Identify which cell holds the provided text, then report its (x, y) central coordinate. 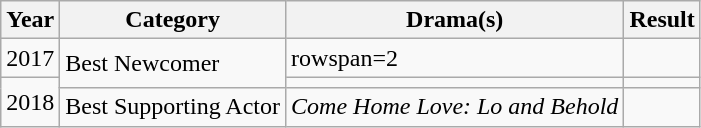
Result (662, 20)
2017 (30, 58)
rowspan=2 (455, 58)
Best Newcomer (173, 64)
Best Supporting Actor (173, 107)
2018 (30, 102)
Category (173, 20)
Year (30, 20)
Drama(s) (455, 20)
Come Home Love: Lo and Behold (455, 107)
